Return the (x, y) coordinate for the center point of the cell that contains the specified text.  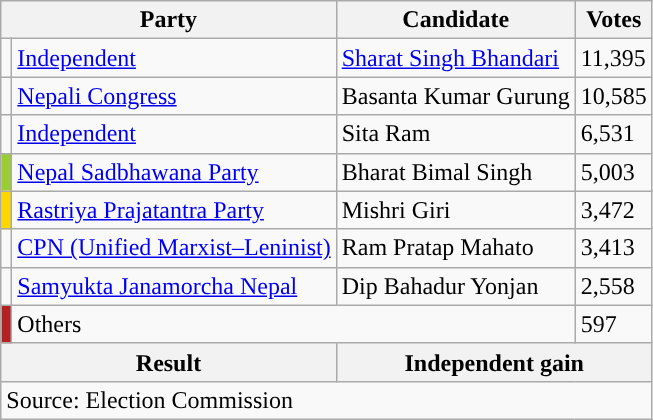
597 (614, 324)
Nepali Congress (174, 96)
5,003 (614, 172)
Basanta Kumar Gurung (456, 96)
11,395 (614, 58)
Mishri Giri (456, 210)
Independent gain (494, 362)
Party (168, 20)
Result (168, 362)
3,472 (614, 210)
Sharat Singh Bhandari (456, 58)
Sita Ram (456, 134)
Bharat Bimal Singh (456, 172)
3,413 (614, 248)
10,585 (614, 96)
Samyukta Janamorcha Nepal (174, 286)
Others (294, 324)
6,531 (614, 134)
Rastriya Prajatantra Party (174, 210)
Votes (614, 20)
Ram Pratap Mahato (456, 248)
Dip Bahadur Yonjan (456, 286)
2,558 (614, 286)
Source: Election Commission (327, 400)
CPN (Unified Marxist–Leninist) (174, 248)
Nepal Sadbhawana Party (174, 172)
Candidate (456, 20)
